Pinpoint the cell where the given text exists, returning its (x, y) midpoint coordinate. 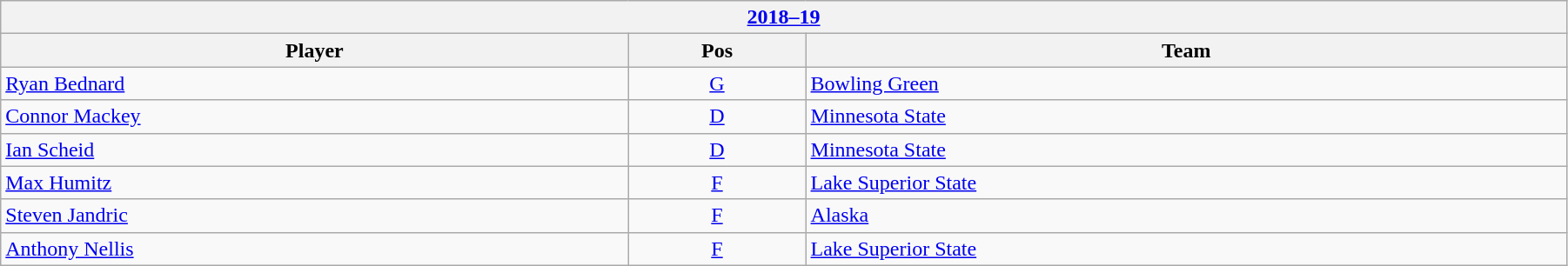
Alaska (1186, 216)
Connor Mackey (315, 116)
2018–19 (784, 17)
G (717, 83)
Team (1186, 50)
Anthony Nellis (315, 249)
Ian Scheid (315, 150)
Player (315, 50)
Max Humitz (315, 183)
Bowling Green (1186, 83)
Pos (717, 50)
Steven Jandric (315, 216)
Ryan Bednard (315, 83)
